Determine the [X, Y] coordinate at the center of the cell enclosing the given text.  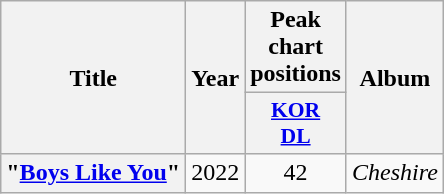
KORDL [296, 124]
Year [216, 78]
Album [394, 78]
"Boys Like You" [94, 173]
Title [94, 78]
Cheshire [394, 173]
42 [296, 173]
2022 [216, 173]
Peak chart positions [296, 47]
